Return the [X, Y] coordinate for the center point of the cell that contains the specified text.  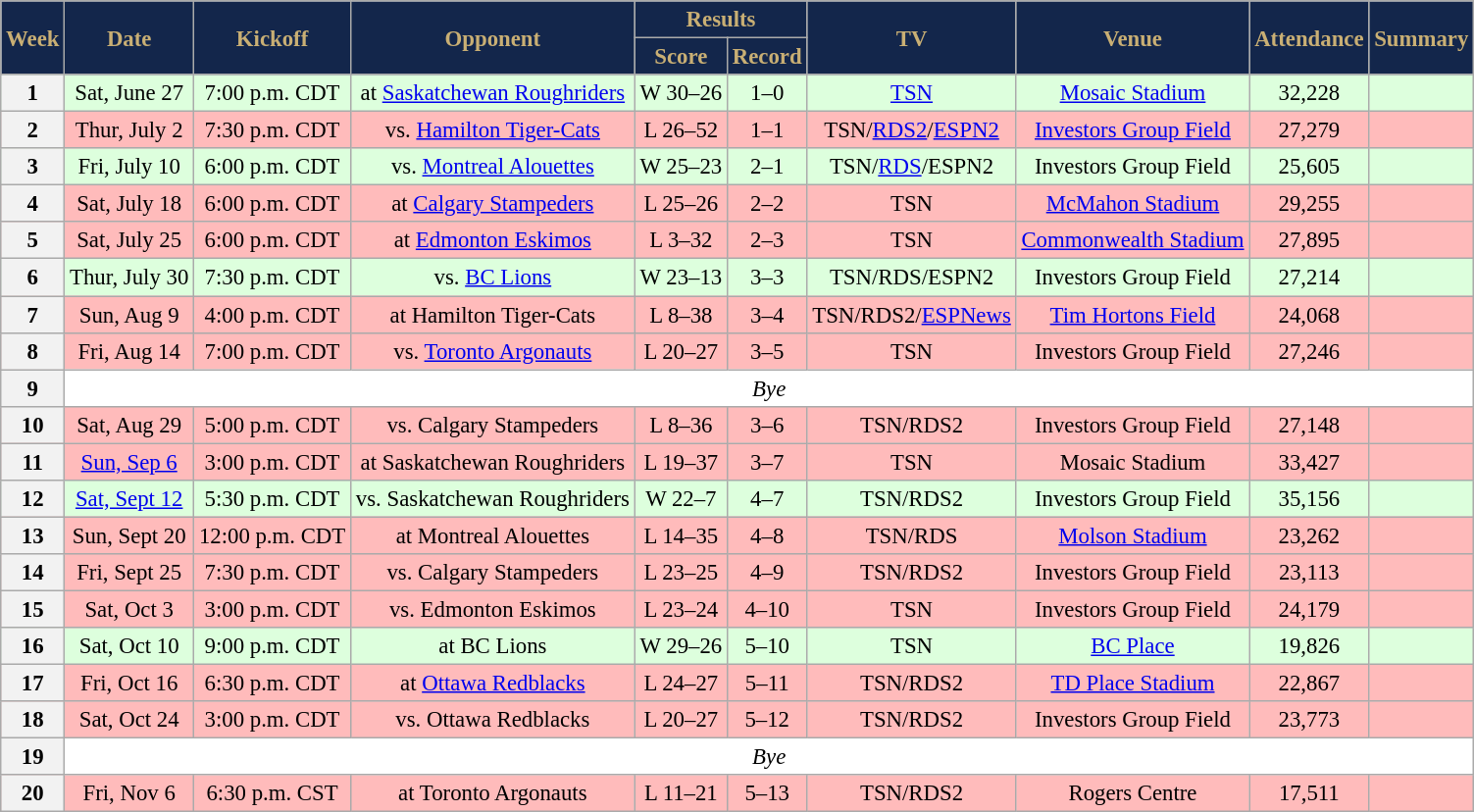
Tim Hortons Field [1133, 315]
L 23–25 [681, 573]
19,826 [1309, 646]
at Montreal Alouettes [493, 535]
L 8–36 [681, 425]
27,214 [1309, 278]
3–3 [767, 278]
W 23–13 [681, 278]
12 [33, 499]
4 [33, 204]
Sat, July 25 [129, 240]
at Calgary Stampeders [493, 204]
Week [33, 37]
33,427 [1309, 462]
vs. Hamilton Tiger-Cats [493, 130]
3–7 [767, 462]
L 23–24 [681, 609]
6:30 p.m. CDT [273, 684]
Commonwealth Stadium [1133, 240]
Sat, July 18 [129, 204]
Fri, Oct 16 [129, 684]
TSN/RDS [912, 535]
Fri, July 10 [129, 167]
7 [33, 315]
5–10 [767, 646]
8 [33, 351]
L 11–21 [681, 793]
4–9 [767, 573]
vs. BC Lions [493, 278]
3 [33, 167]
5:30 p.m. CDT [273, 499]
at Edmonton Eskimos [493, 240]
5–13 [767, 793]
4:00 p.m. CDT [273, 315]
Summary [1422, 37]
4–7 [767, 499]
2–2 [767, 204]
18 [33, 720]
L 26–52 [681, 130]
3–5 [767, 351]
W 30–26 [681, 93]
Thur, July 30 [129, 278]
Fri, Nov 6 [129, 793]
L 24–27 [681, 684]
Sun, Sept 20 [129, 535]
3–6 [767, 425]
Score [681, 57]
35,156 [1309, 499]
Sun, Sep 6 [129, 462]
9 [33, 388]
L 25–26 [681, 204]
6 [33, 278]
13 [33, 535]
TSN/RDS2/ESPNews [912, 315]
9:00 p.m. CDT [273, 646]
32,228 [1309, 93]
vs. Ottawa Redblacks [493, 720]
1 [33, 93]
27,895 [1309, 240]
Molson Stadium [1133, 535]
vs. Edmonton Eskimos [493, 609]
Date [129, 37]
25,605 [1309, 167]
W 29–26 [681, 646]
L 8–38 [681, 315]
23,113 [1309, 573]
1–0 [767, 93]
Fri, Sept 25 [129, 573]
L 3–32 [681, 240]
5 [33, 240]
Sat, Oct 24 [129, 720]
Opponent [493, 37]
vs. Toronto Argonauts [493, 351]
L 19–37 [681, 462]
10 [33, 425]
23,262 [1309, 535]
22,867 [1309, 684]
Sat, Sept 12 [129, 499]
27,246 [1309, 351]
6:30 p.m. CST [273, 793]
W 25–23 [681, 167]
29,255 [1309, 204]
at Toronto Argonauts [493, 793]
20 [33, 793]
24,179 [1309, 609]
at BC Lions [493, 646]
Results [721, 20]
L 14–35 [681, 535]
5:00 p.m. CDT [273, 425]
McMahon Stadium [1133, 204]
1–1 [767, 130]
4–10 [767, 609]
3–4 [767, 315]
11 [33, 462]
TD Place Stadium [1133, 684]
12:00 p.m. CDT [273, 535]
4–8 [767, 535]
17,511 [1309, 793]
Record [767, 57]
Sat, Oct 10 [129, 646]
vs. Montreal Alouettes [493, 167]
Venue [1133, 37]
BC Place [1133, 646]
TSN/RDS2/ESPN2 [912, 130]
5–12 [767, 720]
19 [33, 757]
14 [33, 573]
TV [912, 37]
Sat, Oct 3 [129, 609]
15 [33, 609]
Thur, July 2 [129, 130]
Rogers Centre [1133, 793]
2–3 [767, 240]
Sat, June 27 [129, 93]
27,148 [1309, 425]
Kickoff [273, 37]
23,773 [1309, 720]
Attendance [1309, 37]
17 [33, 684]
Sat, Aug 29 [129, 425]
vs. Saskatchewan Roughriders [493, 499]
2–1 [767, 167]
at Ottawa Redblacks [493, 684]
5–11 [767, 684]
24,068 [1309, 315]
Fri, Aug 14 [129, 351]
Sun, Aug 9 [129, 315]
16 [33, 646]
27,279 [1309, 130]
W 22–7 [681, 499]
at Hamilton Tiger-Cats [493, 315]
2 [33, 130]
